Provide the (X, Y) coordinate of the cell's center where the given text is located.  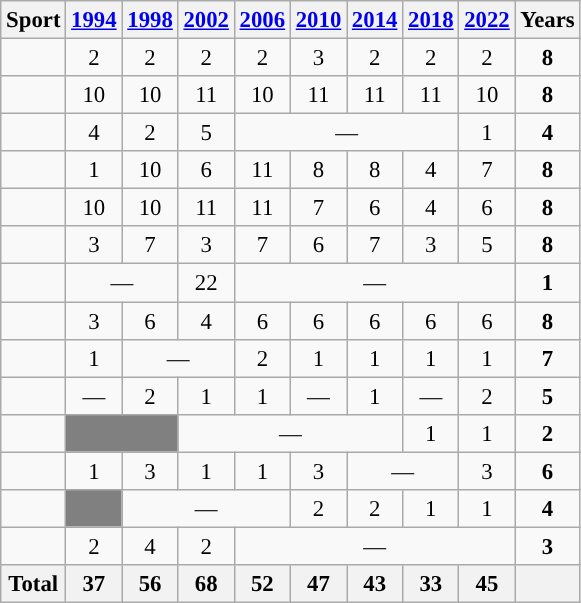
2022 (487, 20)
33 (431, 584)
2006 (262, 20)
2018 (431, 20)
47 (318, 584)
22 (206, 283)
2014 (375, 20)
Total (34, 584)
Sport (34, 20)
52 (262, 584)
37 (94, 584)
1998 (150, 20)
56 (150, 584)
1994 (94, 20)
2010 (318, 20)
43 (375, 584)
2002 (206, 20)
Years (548, 20)
68 (206, 584)
45 (487, 584)
